Extract the [x, y] coordinate from the center of the cell holding the provided text.  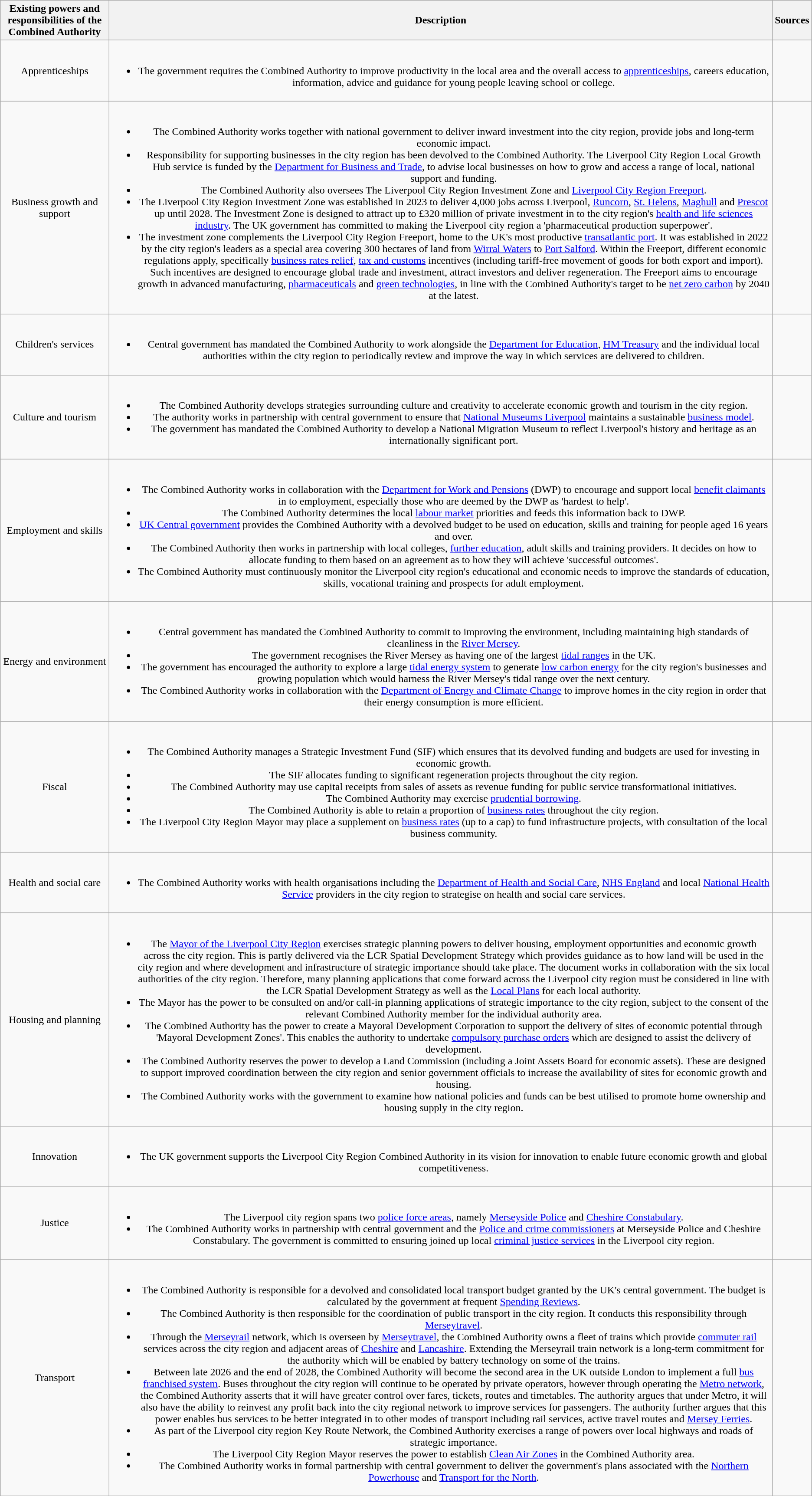
Children's services [55, 344]
Innovation [55, 1156]
Existing powers and responsibilities of the Combined Authority [55, 20]
Description [441, 20]
Transport [55, 1377]
Apprenticeships [55, 71]
Sources [792, 20]
Health and social care [55, 883]
Justice [55, 1223]
Culture and tourism [55, 417]
Fiscal [55, 787]
Housing and planning [55, 1020]
Business growth and support [55, 207]
Employment and skills [55, 530]
Energy and environment [55, 661]
